Capture the cell that displays the provided text and extract its [x, y] central coordinate. 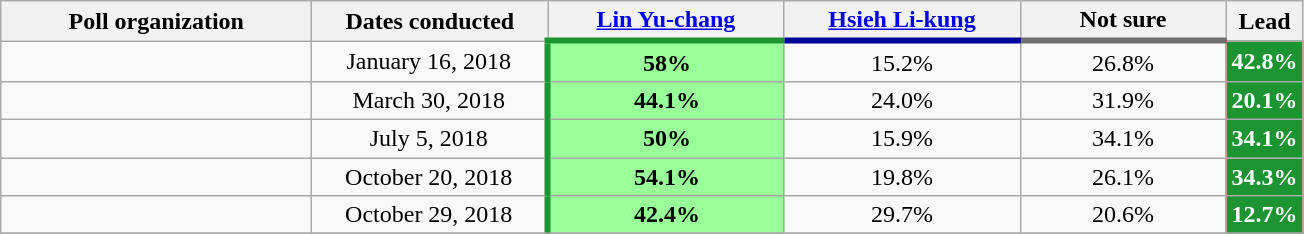
34.3% [1264, 177]
Poll organization [156, 21]
50% [666, 138]
Not sure [1123, 21]
Hsieh Li-kung [902, 21]
19.8% [902, 177]
October 20, 2018 [430, 177]
58% [666, 61]
July 5, 2018 [430, 138]
15.2% [902, 61]
Lead [1264, 21]
January 16, 2018 [430, 61]
March 30, 2018 [430, 100]
29.7% [902, 215]
15.9% [902, 138]
20.1% [1264, 100]
20.6% [1123, 215]
26.1% [1123, 177]
54.1% [666, 177]
Lin Yu-chang [666, 21]
Dates conducted [430, 21]
24.0% [902, 100]
42.4% [666, 215]
October 29, 2018 [430, 215]
44.1% [666, 100]
26.8% [1123, 61]
12.7% [1264, 215]
31.9% [1123, 100]
42.8% [1264, 61]
